Return (x, y) of the center of cell containing provided text 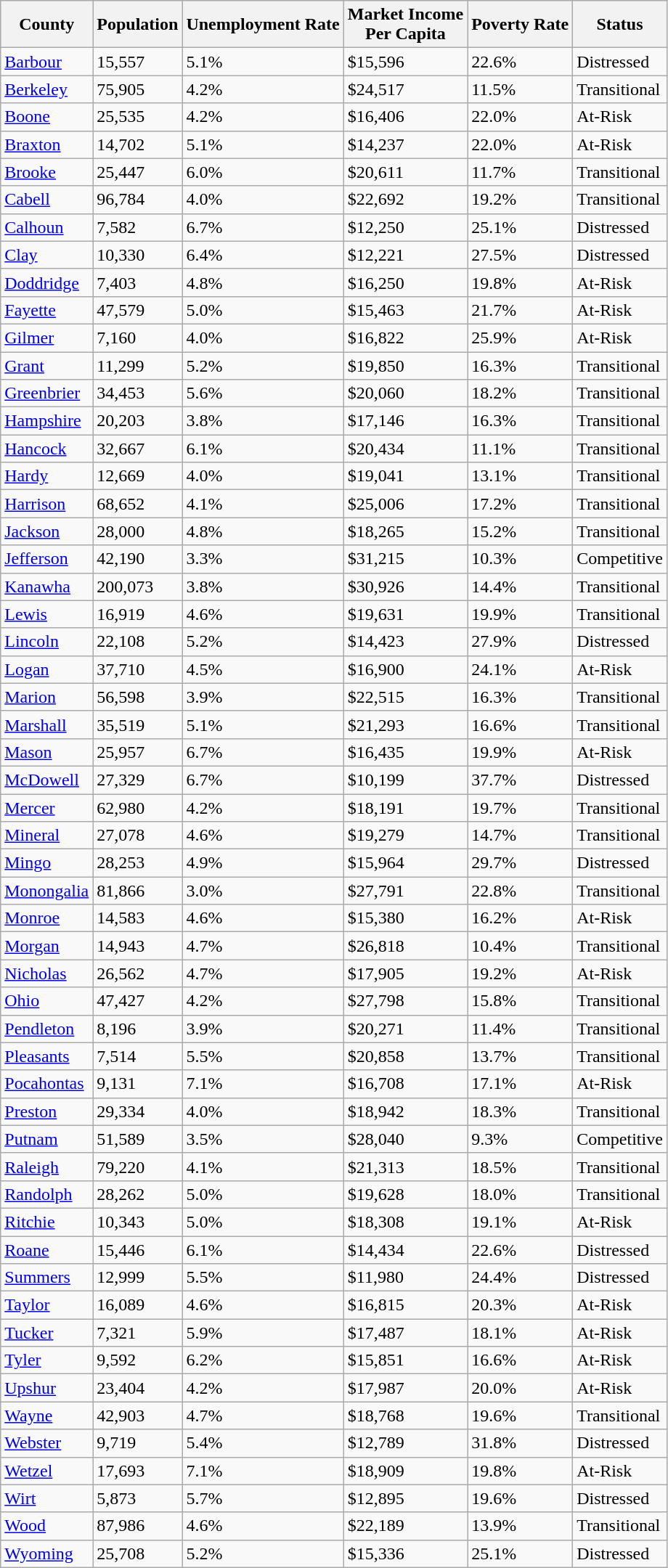
11,299 (138, 365)
27.5% (520, 255)
5,873 (138, 1498)
Preston (46, 1111)
25,708 (138, 1553)
$20,434 (405, 449)
$15,851 (405, 1360)
$12,250 (405, 227)
3.3% (263, 559)
$20,611 (405, 172)
23,404 (138, 1388)
4.5% (263, 669)
10.3% (520, 559)
68,652 (138, 504)
Greenbrier (46, 393)
31.8% (520, 1443)
11.1% (520, 449)
9,592 (138, 1360)
34,453 (138, 393)
13.1% (520, 476)
28,262 (138, 1194)
$30,926 (405, 587)
37.7% (520, 780)
Upshur (46, 1388)
$20,271 (405, 1029)
Marshall (46, 724)
7,160 (138, 338)
$20,060 (405, 393)
28,253 (138, 863)
$17,905 (405, 973)
$24,517 (405, 89)
$14,434 (405, 1249)
$17,487 (405, 1333)
47,427 (138, 1001)
42,903 (138, 1416)
75,905 (138, 89)
$15,463 (405, 310)
11.7% (520, 172)
Market Income Per Capita (405, 25)
Putnam (46, 1139)
$19,628 (405, 1194)
10,330 (138, 255)
14,943 (138, 946)
$15,380 (405, 918)
Lincoln (46, 642)
14,583 (138, 918)
Berkeley (46, 89)
$18,265 (405, 531)
25.9% (520, 338)
Raleigh (46, 1167)
22,108 (138, 642)
13.7% (520, 1056)
$16,822 (405, 338)
32,667 (138, 449)
Population (138, 25)
Hampshire (46, 421)
12,999 (138, 1278)
5.6% (263, 393)
14.4% (520, 587)
9.3% (520, 1139)
29,334 (138, 1111)
Fayette (46, 310)
6.2% (263, 1360)
Wetzel (46, 1471)
20,203 (138, 421)
Wyoming (46, 1553)
18.5% (520, 1167)
Hardy (46, 476)
Tyler (46, 1360)
$18,308 (405, 1222)
$12,789 (405, 1443)
$12,895 (405, 1498)
Hancock (46, 449)
62,980 (138, 808)
47,579 (138, 310)
$17,987 (405, 1388)
$21,313 (405, 1167)
11.4% (520, 1029)
$20,858 (405, 1056)
Wood (46, 1526)
3.0% (263, 891)
$22,189 (405, 1526)
29.7% (520, 863)
Wirt (46, 1498)
42,190 (138, 559)
Jackson (46, 531)
Braxton (46, 144)
$18,942 (405, 1111)
37,710 (138, 669)
Brooke (46, 172)
22.8% (520, 891)
Mercer (46, 808)
Barbour (46, 62)
24.1% (520, 669)
Gilmer (46, 338)
Status (620, 25)
15.8% (520, 1001)
5.7% (263, 1498)
$18,768 (405, 1416)
96,784 (138, 200)
20.0% (520, 1388)
11.5% (520, 89)
$12,221 (405, 255)
$15,336 (405, 1553)
24.4% (520, 1278)
$18,191 (405, 808)
$10,199 (405, 780)
200,073 (138, 587)
$22,515 (405, 697)
$11,980 (405, 1278)
Roane (46, 1249)
Monroe (46, 918)
$21,293 (405, 724)
17.2% (520, 504)
$19,041 (405, 476)
18.2% (520, 393)
$16,250 (405, 282)
$14,423 (405, 642)
$19,631 (405, 614)
Monongalia (46, 891)
$27,798 (405, 1001)
Mason (46, 752)
Mingo (46, 863)
18.3% (520, 1111)
Morgan (46, 946)
County (46, 25)
Doddridge (46, 282)
$27,791 (405, 891)
Lewis (46, 614)
7,514 (138, 1056)
25,957 (138, 752)
14.7% (520, 836)
McDowell (46, 780)
21.7% (520, 310)
Grant (46, 365)
$19,279 (405, 836)
13.9% (520, 1526)
16.2% (520, 918)
Logan (46, 669)
Poverty Rate (520, 25)
Clay (46, 255)
5.9% (263, 1333)
$16,900 (405, 669)
16,919 (138, 614)
10,343 (138, 1222)
20.3% (520, 1305)
17.1% (520, 1084)
81,866 (138, 891)
79,220 (138, 1167)
56,598 (138, 697)
Tucker (46, 1333)
$31,215 (405, 559)
7,582 (138, 227)
3.5% (263, 1139)
Pleasants (46, 1056)
$17,146 (405, 421)
15,446 (138, 1249)
9,131 (138, 1084)
25,447 (138, 172)
Pendleton (46, 1029)
6.4% (263, 255)
5.4% (263, 1443)
9,719 (138, 1443)
$16,435 (405, 752)
Harrison (46, 504)
$25,006 (405, 504)
Jefferson (46, 559)
7,403 (138, 282)
12,669 (138, 476)
10.4% (520, 946)
16,089 (138, 1305)
$22,692 (405, 200)
Ritchie (46, 1222)
$16,406 (405, 117)
25,535 (138, 117)
Wayne (46, 1416)
6.0% (263, 172)
$14,237 (405, 144)
$16,708 (405, 1084)
Unemployment Rate (263, 25)
$18,909 (405, 1471)
$15,596 (405, 62)
Webster (46, 1443)
Marion (46, 697)
$15,964 (405, 863)
18.0% (520, 1194)
8,196 (138, 1029)
51,589 (138, 1139)
Kanawha (46, 587)
15.2% (520, 531)
28,000 (138, 531)
4.9% (263, 863)
Calhoun (46, 227)
Pocahontas (46, 1084)
$19,850 (405, 365)
87,986 (138, 1526)
27,329 (138, 780)
$26,818 (405, 946)
19.1% (520, 1222)
17,693 (138, 1471)
Taylor (46, 1305)
$28,040 (405, 1139)
35,519 (138, 724)
Nicholas (46, 973)
18.1% (520, 1333)
15,557 (138, 62)
Boone (46, 117)
7,321 (138, 1333)
Randolph (46, 1194)
19.7% (520, 808)
$16,815 (405, 1305)
27,078 (138, 836)
Mineral (46, 836)
27.9% (520, 642)
14,702 (138, 144)
Cabell (46, 200)
Ohio (46, 1001)
Summers (46, 1278)
26,562 (138, 973)
